Search for the cell housing the specified text and yield its (X, Y) center coordinate. 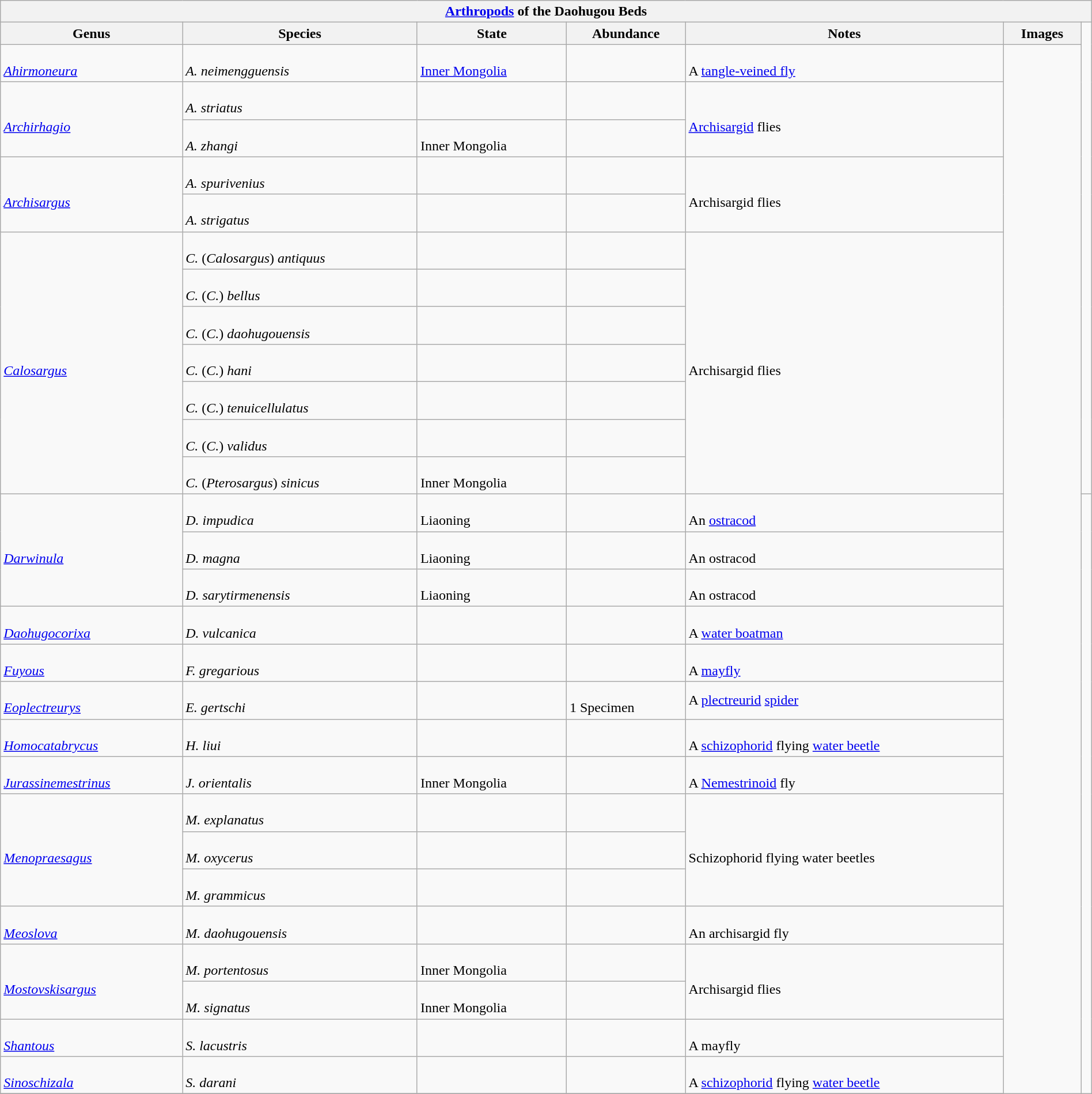
Archirhagio (92, 119)
State (492, 33)
A water boatman (844, 626)
D. sarytirmenensis (300, 588)
A. strigatus (300, 213)
Eoplectreurys (92, 701)
M. grammicus (300, 887)
Daohugocorixa (92, 626)
M. explanatus (300, 812)
S. darani (300, 1075)
Mostovskisargus (92, 981)
A tangle-veined fly (844, 63)
Sinoschizala (92, 1075)
Menopraesagus (92, 850)
M. signatus (300, 1000)
Notes (844, 33)
M. oxycerus (300, 850)
C. (Pterosargus) sinicus (300, 476)
1 Specimen (625, 701)
C. (C.) bellus (300, 288)
Abundance (625, 33)
Darwinula (92, 551)
An archisargid fly (844, 925)
Shantous (92, 1037)
Meoslova (92, 925)
Calosargus (92, 363)
C. (C.) hani (300, 363)
A. neimengguensis (300, 63)
Homocatabrycus (92, 737)
E. gertschi (300, 701)
A Nemestrinoid fly (844, 775)
F. gregarious (300, 663)
S. lacustris (300, 1037)
Species (300, 33)
Images (1042, 33)
Jurassinemestrinus (92, 775)
A. spurivenius (300, 175)
C. (Calosargus) antiquus (300, 250)
A. zhangi (300, 138)
D. vulcanica (300, 626)
M. portentosus (300, 962)
A. striatus (300, 100)
C. (C.) validus (300, 438)
Genus (92, 33)
A plectreurid spider (844, 701)
Ahirmoneura (92, 63)
C. (C.) daohugouensis (300, 325)
M. daohugouensis (300, 925)
H. liui (300, 737)
J. orientalis (300, 775)
C. (C.) tenuicellulatus (300, 400)
D. impudica (300, 513)
D. magna (300, 551)
Archisargus (92, 194)
Arthropods of the Daohugou Beds (546, 12)
Schizophorid flying water beetles (844, 850)
Fuyous (92, 663)
